Capture the cell that displays the provided text and extract its (X, Y) central coordinate. 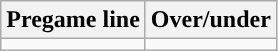
Pregame line (74, 20)
Over/under (210, 20)
